Determine the [X, Y] coordinate at the center of the cell enclosing the given text.  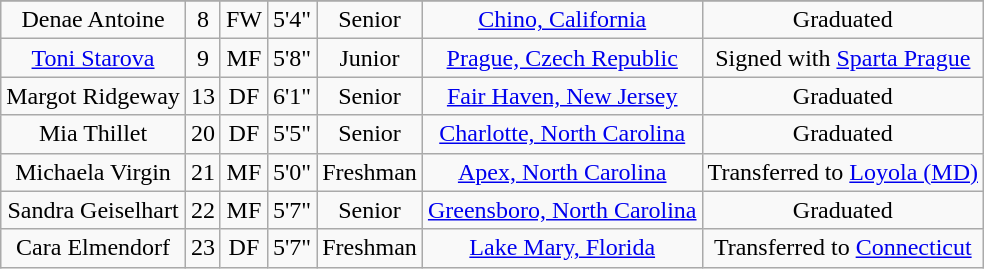
Transferred to Connecticut [842, 248]
Lake Mary, Florida [562, 248]
5'4" [292, 20]
5'8" [292, 58]
Margot Ridgeway [94, 96]
Signed with Sparta Prague [842, 58]
21 [202, 172]
FW [244, 20]
Transferred to Loyola (MD) [842, 172]
23 [202, 248]
Apex, North Carolina [562, 172]
Chino, California [562, 20]
5'5" [292, 134]
Charlotte, North Carolina [562, 134]
Fair Haven, New Jersey [562, 96]
Junior [370, 58]
Mia Thillet [94, 134]
9 [202, 58]
22 [202, 210]
20 [202, 134]
Prague, Czech Republic [562, 58]
Michaela Virgin [94, 172]
8 [202, 20]
Cara Elmendorf [94, 248]
Greensboro, North Carolina [562, 210]
Denae Antoine [94, 20]
Toni Starova [94, 58]
13 [202, 96]
5'0" [292, 172]
Sandra Geiselhart [94, 210]
6'1" [292, 96]
